Search for the cell housing the specified text and yield its (X, Y) center coordinate. 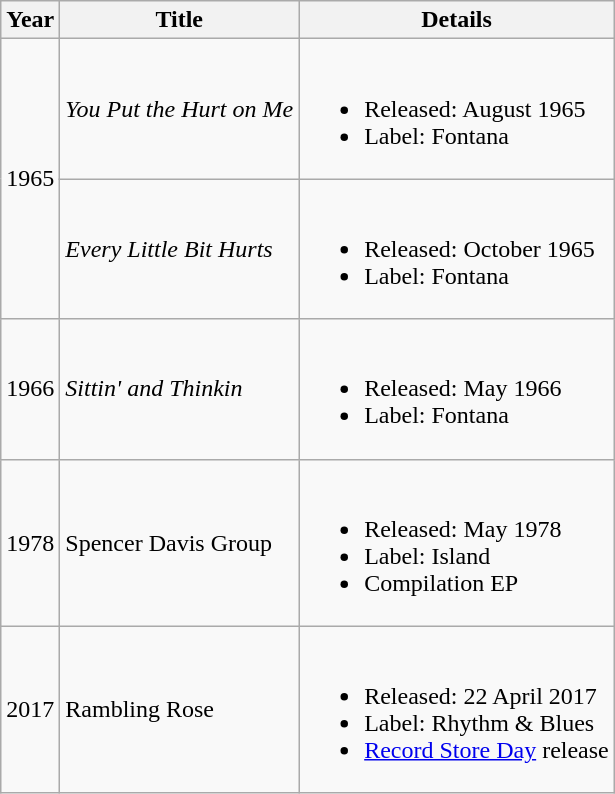
Released: May 1966Label: Fontana (457, 389)
Details (457, 20)
Sittin' and Thinkin (180, 389)
You Put the Hurt on Me (180, 109)
2017 (30, 710)
1966 (30, 389)
Released: October 1965Label: Fontana (457, 249)
Title (180, 20)
Released: August 1965Label: Fontana (457, 109)
Year (30, 20)
Released: May 1978Label: IslandCompilation EP (457, 542)
Spencer Davis Group (180, 542)
1965 (30, 179)
Released: 22 April 2017Label: Rhythm & BluesRecord Store Day release (457, 710)
Rambling Rose (180, 710)
Every Little Bit Hurts (180, 249)
1978 (30, 542)
